Output the [X, Y] coordinate of the center of the cell containing the given text.  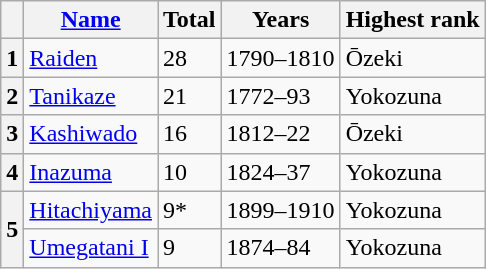
Hitachiyama [91, 210]
Highest rank [412, 20]
Name [91, 20]
Inazuma [91, 172]
9 [190, 248]
Umegatani I [91, 248]
28 [190, 58]
1 [12, 58]
1790–1810 [280, 58]
Tanikaze [91, 96]
9* [190, 210]
Raiden [91, 58]
2 [12, 96]
1899–1910 [280, 210]
16 [190, 134]
21 [190, 96]
3 [12, 134]
1874–84 [280, 248]
1772–93 [280, 96]
Total [190, 20]
4 [12, 172]
5 [12, 229]
1824–37 [280, 172]
1812–22 [280, 134]
Kashiwado [91, 134]
Years [280, 20]
10 [190, 172]
